Locate the cell with the specified text and output its (x, y) center coordinate. 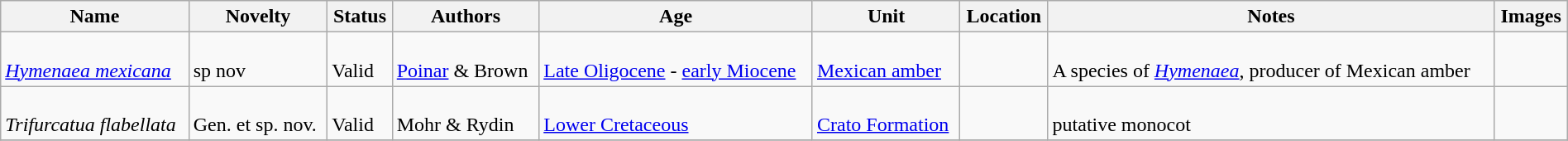
Hymenaea mexicana (94, 60)
Gen. et sp. nov. (258, 113)
Late Oligocene - early Miocene (676, 60)
Lower Cretaceous (676, 113)
Location (1004, 17)
Notes (1271, 17)
Unit (886, 17)
Novelty (258, 17)
Poinar & Brown (465, 60)
Mexican amber (886, 60)
A species of Hymenaea, producer of Mexican amber (1271, 60)
sp nov (258, 60)
Trifurcatua flabellata (94, 113)
Images (1531, 17)
Age (676, 17)
Name (94, 17)
Mohr & Rydin (465, 113)
putative monocot (1271, 113)
Crato Formation (886, 113)
Status (361, 17)
Authors (465, 17)
